Output the [x, y] coordinate of the center of the cell containing the given text.  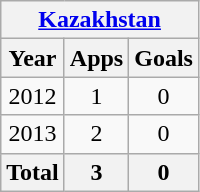
Goals [164, 58]
1 [96, 96]
Year [33, 58]
2012 [33, 96]
Kazakhstan [100, 20]
2 [96, 134]
Apps [96, 58]
Total [33, 172]
3 [96, 172]
2013 [33, 134]
